Extract the (X, Y) coordinate from the center of the cell holding the provided text.  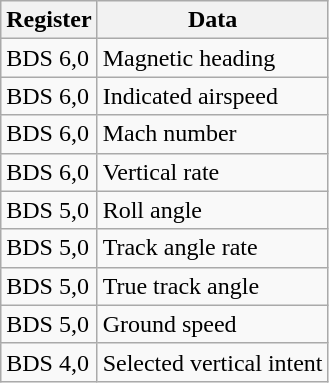
True track angle (212, 286)
Ground speed (212, 324)
Selected vertical intent (212, 362)
Track angle rate (212, 248)
Data (212, 20)
Mach number (212, 134)
Register (49, 20)
Indicated airspeed (212, 96)
BDS 4,0 (49, 362)
Magnetic heading (212, 58)
Roll angle (212, 210)
Vertical rate (212, 172)
